Scan for the cell matching the given text and deliver its (x, y) coordinate at center. 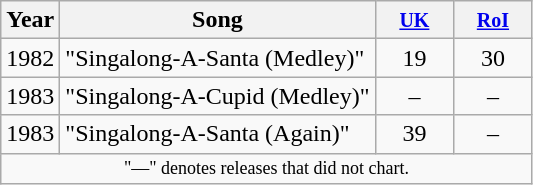
"Singalong-A-Santa (Medley)" (218, 58)
RoI (494, 20)
"Singalong-A-Cupid (Medley)" (218, 96)
"Singalong-A-Santa (Again)" (218, 134)
Year (30, 20)
30 (494, 58)
19 (414, 58)
1982 (30, 58)
UK (414, 20)
"—" denotes releases that did not chart. (266, 168)
39 (414, 134)
Song (218, 20)
